Return (X, Y) of the center of cell containing provided text 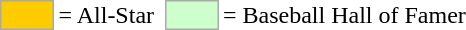
= All-Star (106, 15)
